Extract the (x, y) coordinate from the center of the cell holding the provided text.  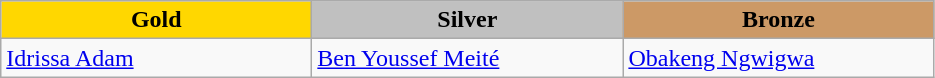
Ben Youssef Meité (468, 58)
Idrissa Adam (156, 58)
Gold (156, 20)
Silver (468, 20)
Bronze (778, 20)
Obakeng Ngwigwa (778, 58)
